Return [X, Y] of the center of cell containing provided text 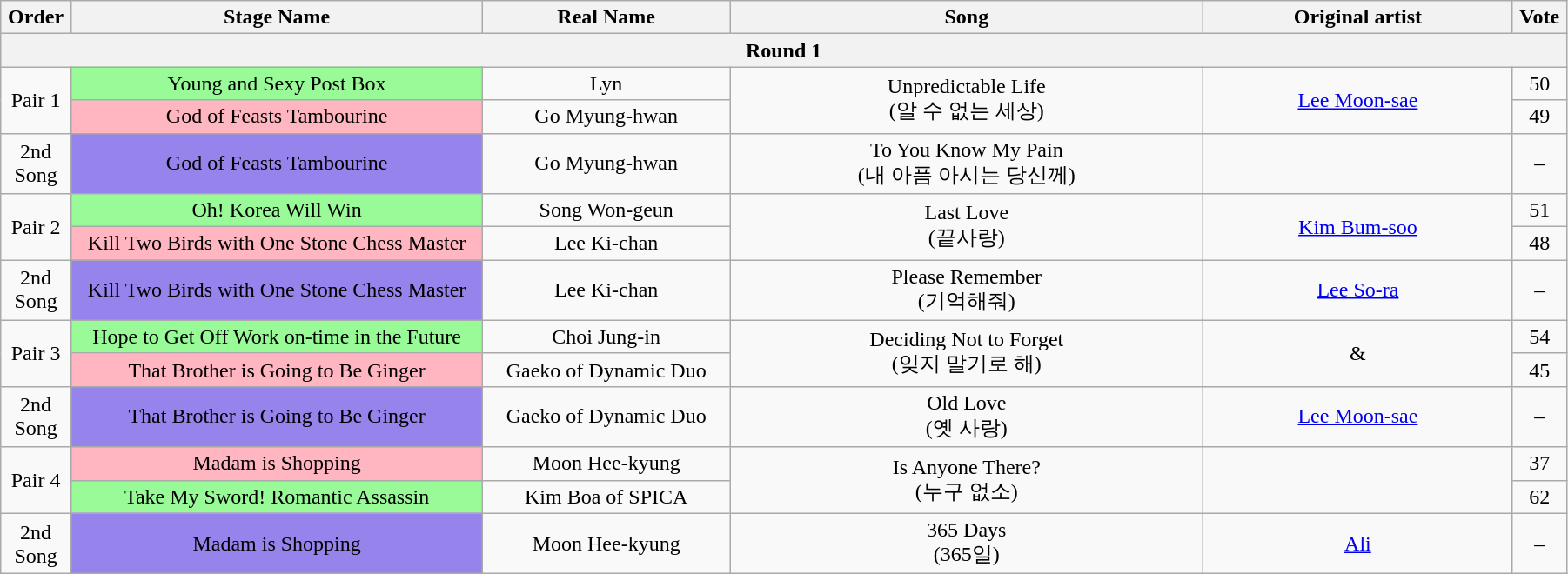
51 [1540, 210]
Kim Boa of SPICA [606, 497]
50 [1540, 83]
Hope to Get Off Work on-time in the Future [277, 337]
Order [37, 17]
48 [1540, 244]
Kim Bum-soo [1357, 227]
Vote [1540, 17]
Ali [1357, 544]
Pair 4 [37, 480]
Young and Sexy Post Box [277, 83]
Original artist [1357, 17]
Pair 1 [37, 100]
Please Remember(기억해줘) [967, 290]
54 [1540, 337]
Last Love(끝사랑) [967, 227]
& [1357, 353]
Choi Jung-in [606, 337]
Take My Sword! Romantic Assassin [277, 497]
37 [1540, 464]
Round 1 [784, 50]
Old Love(옛 사랑) [967, 417]
365 Days(365일) [967, 544]
Is Anyone There?(누구 없소) [967, 480]
Song Won-geun [606, 210]
Pair 3 [37, 353]
Pair 2 [37, 227]
Deciding Not to Forget(잊지 말기로 해) [967, 353]
Oh! Korea Will Win [277, 210]
Song [967, 17]
Stage Name [277, 17]
Unpredictable Life(알 수 없는 세상) [967, 100]
Real Name [606, 17]
Lee So-ra [1357, 290]
49 [1540, 117]
45 [1540, 370]
62 [1540, 497]
Lyn [606, 83]
To You Know My Pain(내 아픔 아시는 당신께) [967, 164]
